Provide the (X, Y) coordinate of the cell's center where the given text is located.  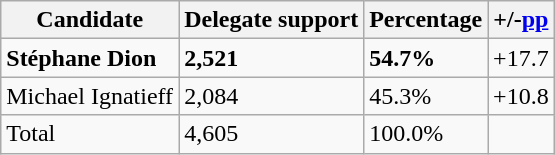
Total (90, 134)
Delegate support (272, 20)
Candidate (90, 20)
Michael Ignatieff (90, 96)
100.0% (426, 134)
Stéphane Dion (90, 58)
54.7% (426, 58)
4,605 (272, 134)
45.3% (426, 96)
2,084 (272, 96)
+10.8 (522, 96)
Percentage (426, 20)
+17.7 (522, 58)
2,521 (272, 58)
+/-pp (522, 20)
